Return [X, Y] of the center of cell containing provided text 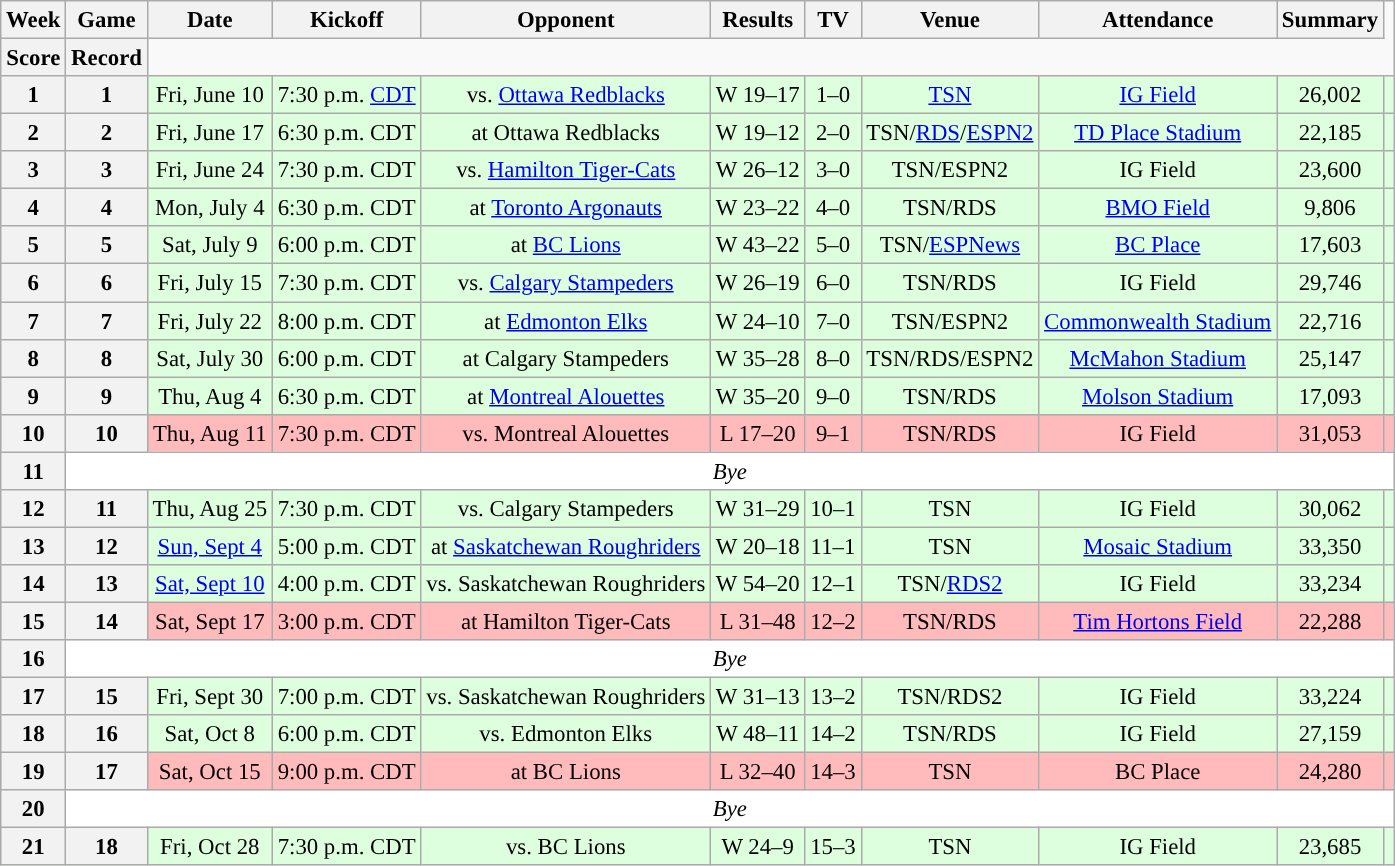
vs. Hamilton Tiger-Cats [566, 170]
Sun, Sept 4 [210, 546]
1–0 [833, 95]
26,002 [1330, 95]
Summary [1330, 20]
at Hamilton Tiger-Cats [566, 621]
Thu, Aug 25 [210, 509]
15–3 [833, 847]
30,062 [1330, 509]
Tim Hortons Field [1158, 621]
4–0 [833, 208]
5–0 [833, 245]
25,147 [1330, 358]
4:00 p.m. CDT [346, 584]
Sat, Sept 17 [210, 621]
W 35–28 [758, 358]
Game [106, 20]
27,159 [1330, 734]
5:00 p.m. CDT [346, 546]
9,806 [1330, 208]
9:00 p.m. CDT [346, 772]
Attendance [1158, 20]
17,603 [1330, 245]
Record [106, 58]
Fri, July 22 [210, 321]
7:00 p.m. CDT [346, 697]
20 [34, 809]
8:00 p.m. CDT [346, 321]
W 19–17 [758, 95]
6–0 [833, 283]
L 31–48 [758, 621]
W 31–29 [758, 509]
Kickoff [346, 20]
Sat, July 9 [210, 245]
23,685 [1330, 847]
TD Place Stadium [1158, 133]
W 54–20 [758, 584]
14–3 [833, 772]
BMO Field [1158, 208]
Venue [950, 20]
11–1 [833, 546]
33,350 [1330, 546]
29,746 [1330, 283]
Fri, June 10 [210, 95]
3–0 [833, 170]
12–1 [833, 584]
W 19–12 [758, 133]
Sat, July 30 [210, 358]
at Edmonton Elks [566, 321]
McMahon Stadium [1158, 358]
L 32–40 [758, 772]
17,093 [1330, 396]
Sat, Oct 15 [210, 772]
19 [34, 772]
Sat, Oct 8 [210, 734]
Fri, Oct 28 [210, 847]
W 35–20 [758, 396]
vs. BC Lions [566, 847]
24,280 [1330, 772]
Results [758, 20]
9–0 [833, 396]
Thu, Aug 4 [210, 396]
W 43–22 [758, 245]
W 20–18 [758, 546]
at Toronto Argonauts [566, 208]
W 26–19 [758, 283]
vs. Edmonton Elks [566, 734]
22,288 [1330, 621]
Opponent [566, 20]
W 31–13 [758, 697]
Fri, July 15 [210, 283]
W 23–22 [758, 208]
at Saskatchewan Roughriders [566, 546]
Molson Stadium [1158, 396]
23,600 [1330, 170]
W 24–10 [758, 321]
33,234 [1330, 584]
Commonwealth Stadium [1158, 321]
Thu, Aug 11 [210, 433]
3:00 p.m. CDT [346, 621]
W 48–11 [758, 734]
Fri, June 24 [210, 170]
Mosaic Stadium [1158, 546]
7–0 [833, 321]
Sat, Sept 10 [210, 584]
Fri, June 17 [210, 133]
at Ottawa Redblacks [566, 133]
TV [833, 20]
at Montreal Alouettes [566, 396]
21 [34, 847]
TSN/ESPNews [950, 245]
vs. Montreal Alouettes [566, 433]
W 24–9 [758, 847]
31,053 [1330, 433]
10–1 [833, 509]
14–2 [833, 734]
Date [210, 20]
22,716 [1330, 321]
2–0 [833, 133]
W 26–12 [758, 170]
Fri, Sept 30 [210, 697]
Mon, July 4 [210, 208]
Score [34, 58]
8–0 [833, 358]
Week [34, 20]
13–2 [833, 697]
L 17–20 [758, 433]
9–1 [833, 433]
at Calgary Stampeders [566, 358]
22,185 [1330, 133]
vs. Ottawa Redblacks [566, 95]
12–2 [833, 621]
33,224 [1330, 697]
